Determine the [x, y] coordinate at the center of the cell enclosing the given text.  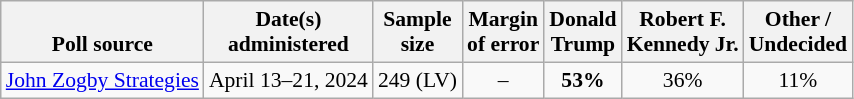
– [503, 80]
Poll source [102, 32]
11% [798, 80]
John Zogby Strategies [102, 80]
Samplesize [418, 32]
DonaldTrump [582, 32]
53% [582, 80]
Date(s)administered [288, 32]
249 (LV) [418, 80]
Robert F.Kennedy Jr. [683, 32]
36% [683, 80]
Marginof error [503, 32]
Other /Undecided [798, 32]
April 13–21, 2024 [288, 80]
